Extract the [x, y] coordinate from the center of the cell holding the provided text.  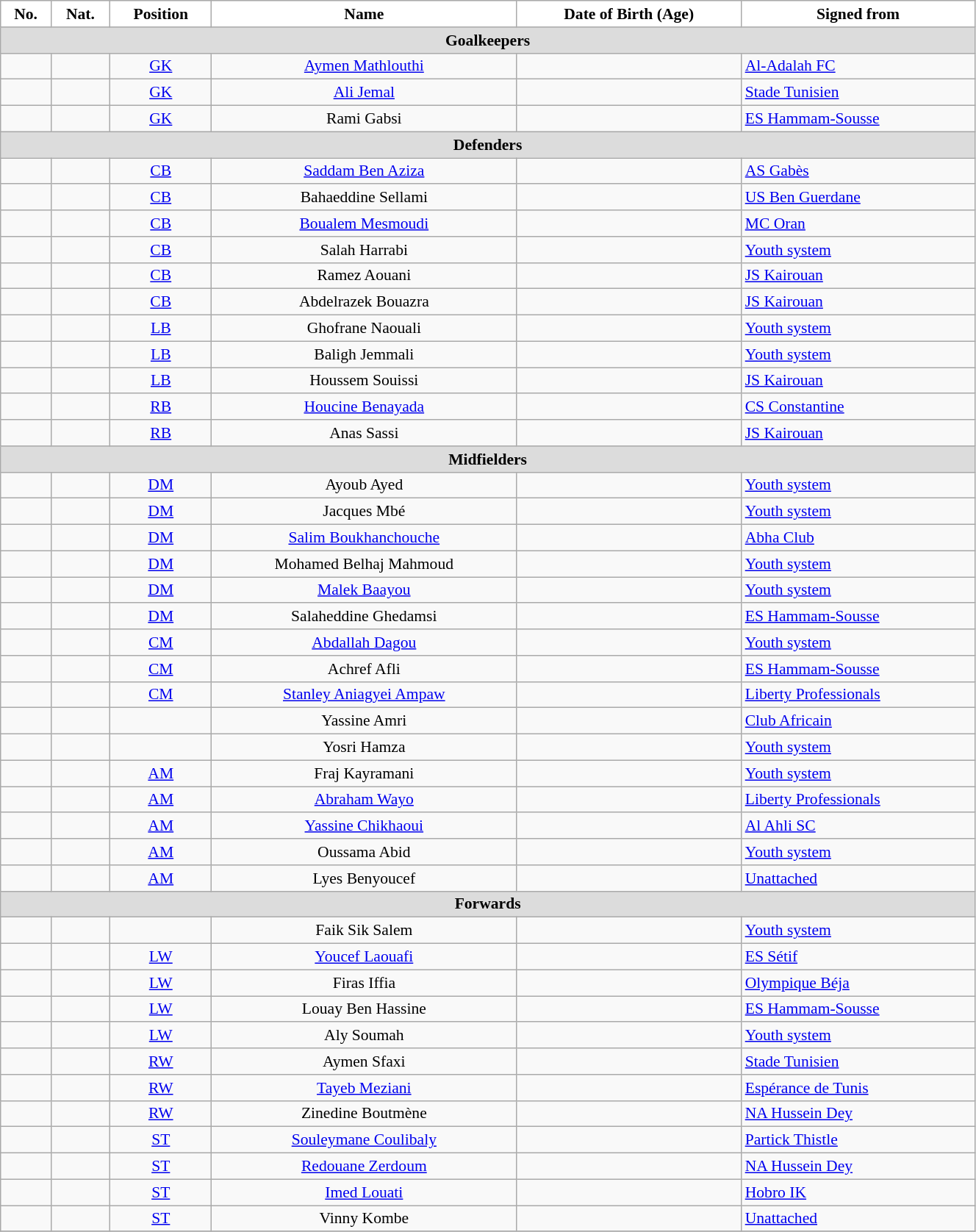
Ayoub Ayed [365, 485]
Saddam Ben Aziza [365, 171]
Aly Soumah [365, 1036]
Jacques Mbé [365, 512]
Salim Boukhanchouche [365, 538]
MC Oran [858, 223]
Faik Sik Salem [365, 931]
Malek Baayou [365, 590]
Midfielders [488, 459]
Salaheddine Ghedamsi [365, 617]
Ramez Aouani [365, 276]
Yassine Chikhaoui [365, 826]
Baligh Jemmali [365, 354]
Ali Jemal [365, 93]
Aymen Sfaxi [365, 1061]
Defenders [488, 145]
ES Sétif [858, 957]
Abraham Wayo [365, 800]
Lyes Benyoucef [365, 878]
Nat. [80, 14]
Mohamed Belhaj Mahmoud [365, 564]
Name [365, 14]
Forwards [488, 904]
Abdelrazek Bouazra [365, 302]
Louay Ben Hassine [365, 1009]
Aymen Mathlouthi [365, 66]
Yassine Amri [365, 721]
AS Gabès [858, 171]
Position [161, 14]
Firas Iffia [365, 983]
Vinny Kombe [365, 1219]
US Ben Guerdane [858, 198]
Houcine Benayada [365, 407]
Achref Afli [365, 669]
Olympique Béja [858, 983]
Club Africain [858, 721]
Al-Adalah FC [858, 66]
Boualem Mesmoudi [365, 223]
Al Ahli SC [858, 826]
Abdallah Dagou [365, 642]
Oussama Abid [365, 852]
Souleymane Coulibaly [365, 1140]
CS Constantine [858, 407]
Abha Club [858, 538]
Zinedine Boutmène [365, 1114]
Houssem Souissi [365, 381]
Ghofrane Naouali [365, 329]
Goalkeepers [488, 40]
Espérance de Tunis [858, 1088]
Redouane Zerdoum [365, 1167]
Salah Harrabi [365, 250]
Anas Sassi [365, 433]
Signed from [858, 14]
Date of Birth (Age) [629, 14]
Partick Thistle [858, 1140]
Imed Louati [365, 1192]
Yosri Hamza [365, 748]
No. [26, 14]
Fraj Kayramani [365, 773]
Hobro IK [858, 1192]
Youcef Laouafi [365, 957]
Tayeb Meziani [365, 1088]
Bahaeddine Sellami [365, 198]
Rami Gabsi [365, 119]
Stanley Aniagyei Ampaw [365, 695]
